Determine the [X, Y] coordinate at the center of the cell enclosing the given text.  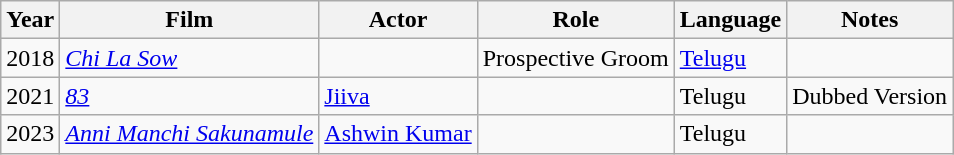
Jiiva [398, 96]
83 [190, 96]
Role [576, 20]
Year [30, 20]
Chi La Sow [190, 58]
Actor [398, 20]
Prospective Groom [576, 58]
Language [730, 20]
2023 [30, 134]
2018 [30, 58]
Ashwin Kumar [398, 134]
2021 [30, 96]
Dubbed Version [870, 96]
Film [190, 20]
Notes [870, 20]
Anni Manchi Sakunamule [190, 134]
